Capture the cell that displays the provided text and extract its [x, y] central coordinate. 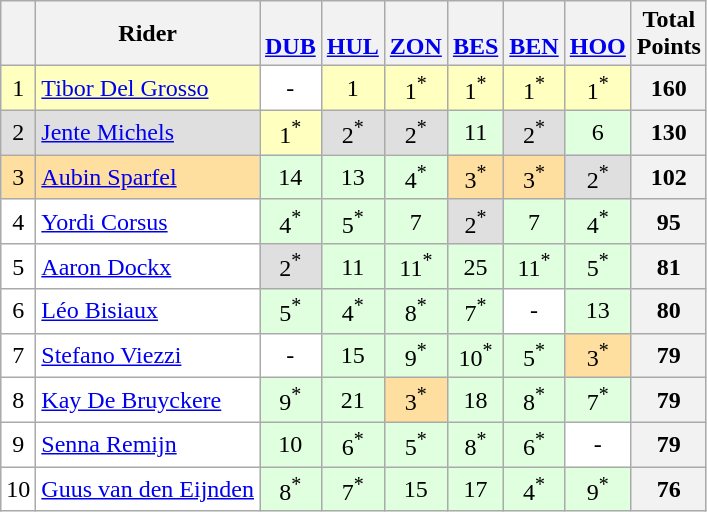
Tibor Del Grosso [148, 88]
Aaron Dockx [148, 266]
14 [291, 178]
Yordi Corsus [148, 222]
130 [668, 132]
21 [352, 400]
18 [475, 400]
Jente Michels [148, 132]
BEN [534, 34]
102 [668, 178]
81 [668, 266]
5 [18, 266]
HUL [352, 34]
17 [475, 490]
ZON [416, 34]
Aubin Sparfel [148, 178]
Rider [148, 34]
Stefano Viezzi [148, 356]
3 [18, 178]
Senna Remijn [148, 444]
8 [18, 400]
Guus van den Eijnden [148, 490]
80 [668, 312]
2 [18, 132]
10* [475, 356]
95 [668, 222]
HOO [598, 34]
76 [668, 490]
Total Points [668, 34]
4 [18, 222]
DUB [291, 34]
160 [668, 88]
9 [18, 444]
Léo Bisiaux [148, 312]
BES [475, 34]
Kay De Bruyckere [148, 400]
25 [475, 266]
